Search for the cell housing the specified text and yield its (x, y) center coordinate. 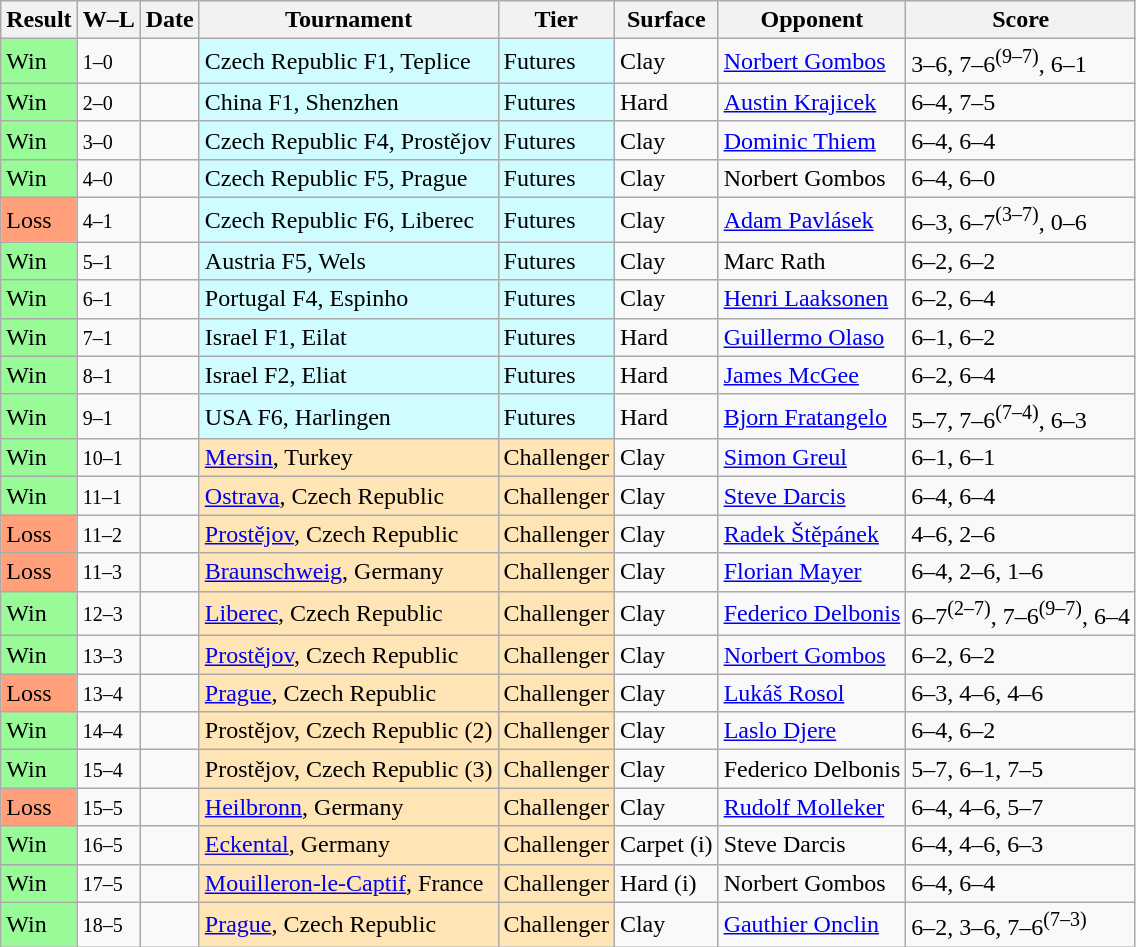
Prostějov, Czech Republic (2) (348, 731)
Florian Mayer (812, 572)
6–3, 6–7(3–7), 0–6 (1021, 220)
China F1, Shenzhen (348, 102)
Radek Štěpánek (812, 534)
Liberec, Czech Republic (348, 614)
4–1 (108, 220)
Henri Laaksonen (812, 299)
Guillermo Olaso (812, 337)
17–5 (108, 883)
4–6, 2–6 (1021, 534)
Eckental, Germany (348, 845)
Czech Republic F5, Prague (348, 178)
Prostějov, Czech Republic (3) (348, 769)
6–4, 4–6, 5–7 (1021, 807)
1–0 (108, 62)
Mersin, Turkey (348, 458)
Heilbronn, Germany (348, 807)
16–5 (108, 845)
3–6, 7–6(9–7), 6–1 (1021, 62)
18–5 (108, 924)
5–7, 7–6(7–4), 6–3 (1021, 416)
6–4, 6–0 (1021, 178)
Israel F1, Eilat (348, 337)
6–4, 7–5 (1021, 102)
Opponent (812, 20)
6–7(2–7), 7–6(9–7), 6–4 (1021, 614)
Date (170, 20)
Score (1021, 20)
11–2 (108, 534)
11–3 (108, 572)
James McGee (812, 375)
Lukáš Rosol (812, 693)
Dominic Thiem (812, 140)
Gauthier Onclin (812, 924)
Result (39, 20)
15–5 (108, 807)
9–1 (108, 416)
Tournament (348, 20)
6–4, 4–6, 6–3 (1021, 845)
USA F6, Harlingen (348, 416)
7–1 (108, 337)
Mouilleron-le-Captif, France (348, 883)
Austin Krajicek (812, 102)
6–1, 6–1 (1021, 458)
Simon Greul (812, 458)
5–1 (108, 261)
Carpet (i) (666, 845)
6–2, 3–6, 7–6(7–3) (1021, 924)
4–0 (108, 178)
Surface (666, 20)
11–1 (108, 496)
Tier (556, 20)
Braunschweig, Germany (348, 572)
13–3 (108, 655)
Bjorn Fratangelo (812, 416)
Portugal F4, Espinho (348, 299)
6–4, 2–6, 1–6 (1021, 572)
15–4 (108, 769)
14–4 (108, 731)
Laslo Djere (812, 731)
Marc Rath (812, 261)
10–1 (108, 458)
Ostrava, Czech Republic (348, 496)
5–7, 6–1, 7–5 (1021, 769)
12–3 (108, 614)
Israel F2, Eliat (348, 375)
13–4 (108, 693)
3–0 (108, 140)
Czech Republic F1, Teplice (348, 62)
Austria F5, Wels (348, 261)
6–4, 6–2 (1021, 731)
6–1 (108, 299)
W–L (108, 20)
Hard (i) (666, 883)
Adam Pavlásek (812, 220)
8–1 (108, 375)
2–0 (108, 102)
Czech Republic F6, Liberec (348, 220)
Rudolf Molleker (812, 807)
6–1, 6–2 (1021, 337)
Czech Republic F4, Prostějov (348, 140)
6–3, 4–6, 4–6 (1021, 693)
